Identify which cell holds the provided text, then report its [X, Y] central coordinate. 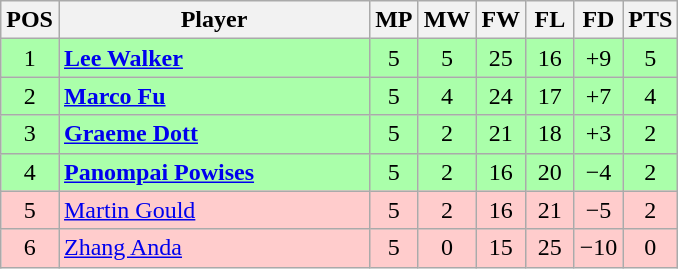
Graeme Dott [214, 134]
+9 [598, 58]
+7 [598, 96]
15 [501, 248]
Martin Gould [214, 210]
3 [30, 134]
MW [447, 20]
Lee Walker [214, 58]
MP [394, 20]
Player [214, 20]
Zhang Anda [214, 248]
−5 [598, 210]
−4 [598, 172]
FD [598, 20]
FL [550, 20]
+3 [598, 134]
1 [30, 58]
24 [501, 96]
18 [550, 134]
20 [550, 172]
FW [501, 20]
PTS [650, 20]
POS [30, 20]
Panompai Powises [214, 172]
6 [30, 248]
Marco Fu [214, 96]
17 [550, 96]
−10 [598, 248]
